For the text-containing cell, return its midpoint in [x, y] coordinate format. 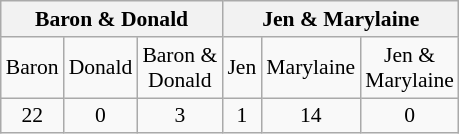
Donald [101, 68]
Baron &Donald [180, 68]
22 [32, 116]
1 [242, 116]
Jen [242, 68]
Marylaine [310, 68]
Baron & Donald [112, 19]
3 [180, 116]
14 [310, 116]
Baron [32, 68]
